Return [X, Y] of the center of cell containing provided text 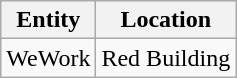
WeWork [48, 58]
Entity [48, 20]
Red Building [166, 58]
Location [166, 20]
